For the text-containing cell, return its midpoint in [X, Y] coordinate format. 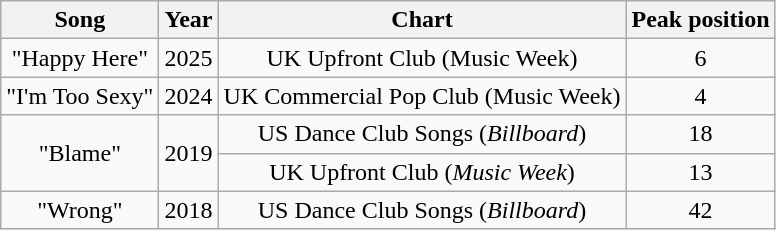
Peak position [700, 20]
6 [700, 58]
4 [700, 96]
Chart [422, 20]
"Wrong" [80, 210]
"I'm Too Sexy" [80, 96]
13 [700, 172]
18 [700, 134]
"Blame" [80, 153]
Year [188, 20]
Song [80, 20]
"Happy Here" [80, 58]
2018 [188, 210]
2019 [188, 153]
2025 [188, 58]
42 [700, 210]
UK Commercial Pop Club (Music Week) [422, 96]
2024 [188, 96]
